For the text-containing cell, return its midpoint in (x, y) coordinate format. 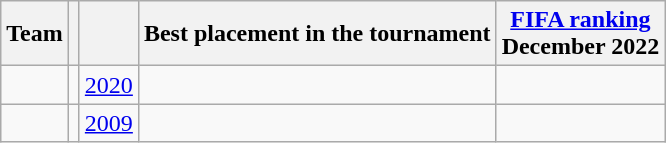
Best placement in the tournament (317, 34)
FIFA rankingDecember 2022 (580, 34)
2009 (108, 123)
Team (35, 34)
2020 (108, 85)
